For the text-containing cell, return its midpoint in [x, y] coordinate format. 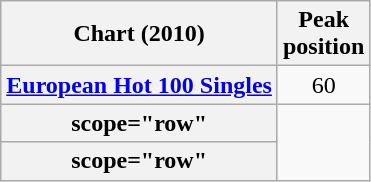
60 [323, 85]
Chart (2010) [140, 34]
Peakposition [323, 34]
European Hot 100 Singles [140, 85]
